Capture the cell that displays the provided text and extract its (X, Y) central coordinate. 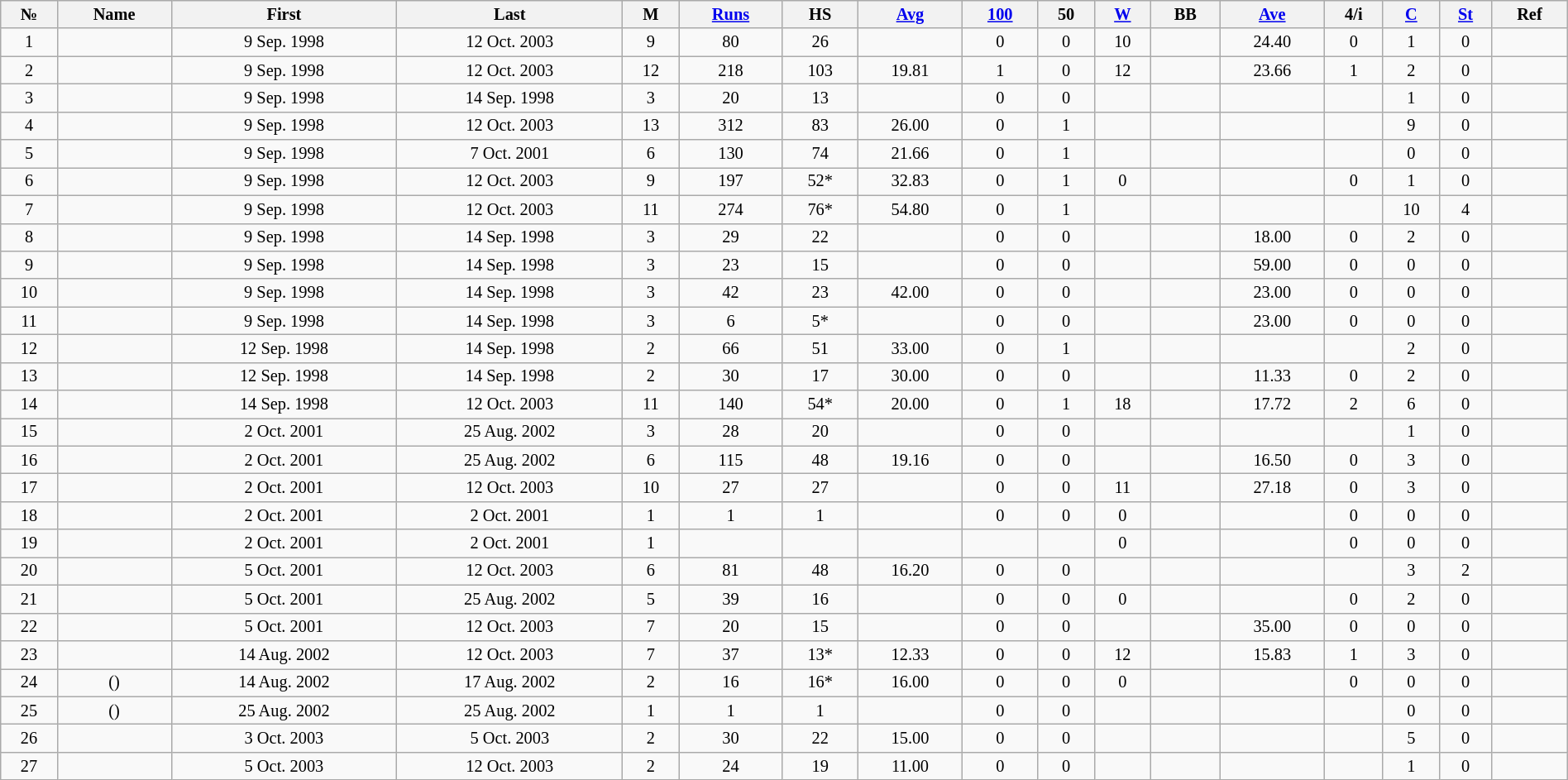
14 (30, 404)
Last (509, 14)
218 (731, 70)
42 (731, 293)
32.83 (910, 181)
№ (30, 14)
5* (820, 321)
81 (731, 571)
M (651, 14)
50 (1066, 14)
C (1411, 14)
8 (30, 237)
19.81 (910, 70)
80 (731, 42)
18.00 (1272, 237)
16.50 (1272, 460)
W (1122, 14)
130 (731, 154)
3 Oct. 2003 (284, 738)
26.00 (910, 126)
15.00 (910, 738)
29 (731, 237)
52* (820, 181)
115 (731, 460)
Runs (731, 14)
33.00 (910, 348)
100 (1001, 14)
51 (820, 348)
274 (731, 209)
BB (1185, 14)
21 (30, 599)
42.00 (910, 293)
16.00 (910, 682)
20.00 (910, 404)
23.66 (1272, 70)
35.00 (1272, 627)
Ref (1530, 14)
312 (731, 126)
16* (820, 682)
28 (731, 432)
74 (820, 154)
Name (114, 14)
54* (820, 404)
21.66 (910, 154)
27.18 (1272, 487)
16.20 (910, 571)
17.72 (1272, 404)
7 Oct. 2001 (509, 154)
4/i (1353, 14)
11.33 (1272, 376)
76* (820, 209)
15.83 (1272, 654)
25 (30, 711)
197 (731, 181)
Avg (910, 14)
30.00 (910, 376)
140 (731, 404)
First (284, 14)
17 Aug. 2002 (509, 682)
54.80 (910, 209)
59.00 (1272, 265)
11.00 (910, 766)
24.40 (1272, 42)
83 (820, 126)
Ave (1272, 14)
37 (731, 654)
12.33 (910, 654)
St (1465, 14)
19.16 (910, 460)
13* (820, 654)
39 (731, 599)
103 (820, 70)
66 (731, 348)
HS (820, 14)
